Detect which cell encompasses the target text, then output its (X, Y) center coordinate. 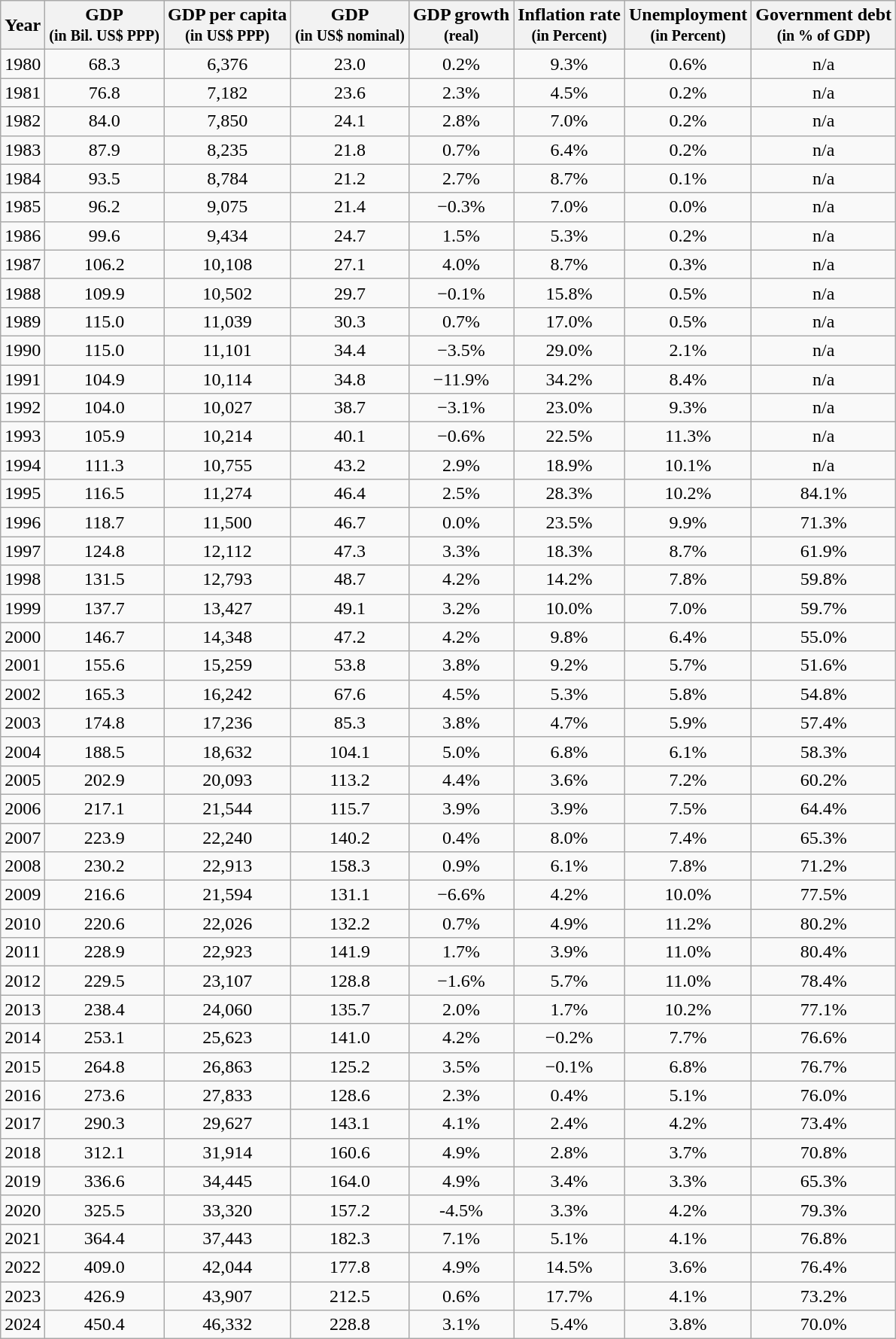
2014 (23, 1038)
9.9% (688, 522)
0.3% (688, 264)
1987 (23, 264)
290.3 (105, 1124)
−1.6% (460, 981)
GDP(in US$ nominal) (351, 26)
217.1 (105, 808)
26,863 (227, 1067)
264.8 (105, 1067)
135.7 (351, 1009)
1992 (23, 408)
238.4 (105, 1009)
46,332 (227, 1325)
7.4% (688, 838)
−0.6% (460, 437)
57.4% (824, 723)
1991 (23, 379)
84.0 (105, 121)
76.6% (824, 1038)
0.1% (688, 178)
21.2 (351, 178)
228.8 (351, 1325)
312.1 (105, 1152)
7.7% (688, 1038)
1986 (23, 236)
80.4% (824, 952)
76.0% (824, 1095)
78.4% (824, 981)
16,242 (227, 694)
12,793 (227, 580)
2002 (23, 694)
34.2% (569, 379)
76.8 (105, 93)
2004 (23, 751)
8.4% (688, 379)
9,434 (227, 236)
10,502 (227, 293)
182.3 (351, 1238)
29,627 (227, 1124)
68.3 (105, 64)
128.6 (351, 1095)
113.2 (351, 780)
325.5 (105, 1210)
1995 (23, 494)
2024 (23, 1325)
7.5% (688, 808)
1983 (23, 150)
7,850 (227, 121)
76.4% (824, 1267)
273.6 (105, 1095)
7.1% (460, 1238)
17.0% (569, 321)
10,214 (227, 437)
3.5% (460, 1067)
426.9 (105, 1295)
24.7 (351, 236)
2015 (23, 1067)
165.3 (105, 694)
2021 (23, 1238)
229.5 (105, 981)
30.3 (351, 321)
21,594 (227, 895)
1980 (23, 64)
47.3 (351, 551)
13,427 (227, 608)
47.2 (351, 637)
216.6 (105, 895)
177.8 (351, 1267)
8,784 (227, 178)
38.7 (351, 408)
51.6% (824, 665)
96.2 (105, 207)
1.5% (460, 236)
1981 (23, 93)
24.1 (351, 121)
2010 (23, 924)
2.4% (569, 1124)
22.5% (569, 437)
84.1% (824, 494)
14.5% (569, 1267)
22,923 (227, 952)
73.2% (824, 1295)
58.3% (824, 751)
61.9% (824, 551)
77.5% (824, 895)
9,075 (227, 207)
GDP(in Bil. US$ PPP) (105, 26)
7.2% (688, 780)
73.4% (824, 1124)
12,112 (227, 551)
11.2% (688, 924)
8.0% (569, 838)
10,755 (227, 465)
2003 (23, 723)
2018 (23, 1152)
64.4% (824, 808)
85.3 (351, 723)
0.9% (460, 866)
11,274 (227, 494)
76.8% (824, 1238)
76.7% (824, 1067)
1996 (23, 522)
43.2 (351, 465)
2007 (23, 838)
146.7 (105, 637)
15,259 (227, 665)
2020 (23, 1210)
104.0 (105, 408)
132.2 (351, 924)
37,443 (227, 1238)
−0.2% (569, 1038)
70.0% (824, 1325)
18.9% (569, 465)
1994 (23, 465)
22,913 (227, 866)
223.9 (105, 838)
20,093 (227, 780)
2008 (23, 866)
2022 (23, 1267)
3.7% (688, 1152)
23.0% (569, 408)
18.3% (569, 551)
60.2% (824, 780)
4.4% (460, 780)
10.1% (688, 465)
409.0 (105, 1267)
115.7 (351, 808)
2.7% (460, 178)
253.1 (105, 1038)
11,101 (227, 350)
131.1 (351, 895)
8,235 (227, 150)
124.8 (105, 551)
29.0% (569, 350)
2019 (23, 1181)
104.1 (351, 751)
155.6 (105, 665)
141.9 (351, 952)
-4.5% (460, 1210)
1998 (23, 580)
111.3 (105, 465)
104.9 (105, 379)
80.2% (824, 924)
2016 (23, 1095)
1999 (23, 608)
4.0% (460, 264)
23.5% (569, 522)
42,044 (227, 1267)
GDP growth(real) (460, 26)
59.8% (824, 580)
106.2 (105, 264)
46.4 (351, 494)
1989 (23, 321)
15.8% (569, 293)
336.6 (105, 1181)
27,833 (227, 1095)
71.3% (824, 522)
1990 (23, 350)
2.0% (460, 1009)
Inflation rate(in Percent) (569, 26)
5.4% (569, 1325)
31,914 (227, 1152)
5.8% (688, 694)
450.4 (105, 1325)
2.9% (460, 465)
17,236 (227, 723)
2.5% (460, 494)
2017 (23, 1124)
87.9 (105, 150)
128.8 (351, 981)
6,376 (227, 64)
24,060 (227, 1009)
230.2 (105, 866)
1985 (23, 207)
25,623 (227, 1038)
10,114 (227, 379)
22,026 (227, 924)
131.5 (105, 580)
9.8% (569, 637)
23,107 (227, 981)
3.4% (569, 1181)
14,348 (227, 637)
188.5 (105, 751)
228.9 (105, 952)
140.2 (351, 838)
99.6 (105, 236)
125.2 (351, 1067)
17.7% (569, 1295)
54.8% (824, 694)
158.3 (351, 866)
43,907 (227, 1295)
29.7 (351, 293)
2001 (23, 665)
21.4 (351, 207)
2013 (23, 1009)
5.0% (460, 751)
48.7 (351, 580)
34.8 (351, 379)
23.0 (351, 64)
55.0% (824, 637)
59.7% (824, 608)
1993 (23, 437)
40.1 (351, 437)
9.2% (569, 665)
Year (23, 26)
109.9 (105, 293)
1982 (23, 121)
−11.9% (460, 379)
33,320 (227, 1210)
−3.5% (460, 350)
18,632 (227, 751)
−0.3% (460, 207)
−6.6% (460, 895)
4.7% (569, 723)
70.8% (824, 1152)
21.8 (351, 150)
2.1% (688, 350)
141.0 (351, 1038)
Unemployment (in Percent) (688, 26)
77.1% (824, 1009)
2005 (23, 780)
137.7 (105, 608)
2023 (23, 1295)
−3.1% (460, 408)
157.2 (351, 1210)
164.0 (351, 1181)
79.3% (824, 1210)
2011 (23, 952)
220.6 (105, 924)
364.4 (105, 1238)
2000 (23, 637)
105.9 (105, 437)
3.2% (460, 608)
Government debt(in % of GDP) (824, 26)
46.7 (351, 522)
3.1% (460, 1325)
11,039 (227, 321)
49.1 (351, 608)
23.6 (351, 93)
71.2% (824, 866)
2009 (23, 895)
21,544 (227, 808)
53.8 (351, 665)
27.1 (351, 264)
202.9 (105, 780)
7,182 (227, 93)
10,027 (227, 408)
28.3% (569, 494)
11.3% (688, 437)
11,500 (227, 522)
1988 (23, 293)
93.5 (105, 178)
1984 (23, 178)
160.6 (351, 1152)
34.4 (351, 350)
116.5 (105, 494)
1997 (23, 551)
174.8 (105, 723)
212.5 (351, 1295)
143.1 (351, 1124)
118.7 (105, 522)
GDP per capita(in US$ PPP) (227, 26)
34,445 (227, 1181)
67.6 (351, 694)
2006 (23, 808)
14.2% (569, 580)
2012 (23, 981)
5.9% (688, 723)
10,108 (227, 264)
22,240 (227, 838)
